Capture the cell that displays the provided text and extract its (X, Y) central coordinate. 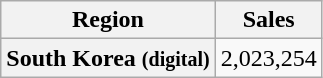
Sales (268, 20)
Region (108, 20)
2,023,254 (268, 58)
South Korea (digital) (108, 58)
